Identify which cell holds the provided text, then report its [X, Y] central coordinate. 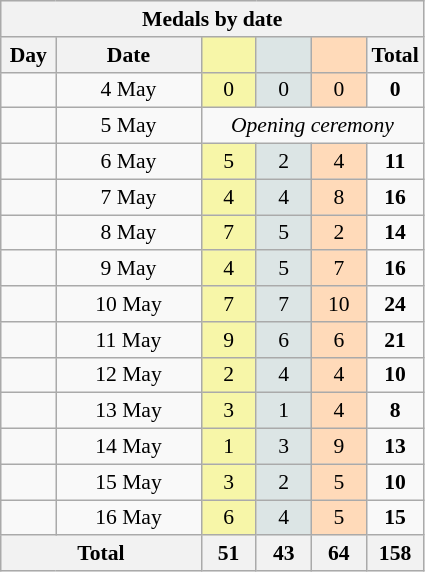
Medals by date [212, 19]
21 [394, 340]
6 May [128, 162]
158 [394, 554]
14 [394, 233]
43 [284, 554]
16 May [128, 518]
10 May [128, 304]
13 May [128, 411]
24 [394, 304]
Date [128, 55]
13 [394, 447]
51 [228, 554]
5 May [128, 126]
15 [394, 518]
8 May [128, 233]
12 May [128, 375]
Day [28, 55]
14 May [128, 447]
Opening ceremony [312, 126]
11 [394, 162]
7 May [128, 197]
4 May [128, 90]
64 [338, 554]
15 May [128, 482]
11 May [128, 340]
9 May [128, 269]
